Identify which cell holds the provided text, then report its (x, y) central coordinate. 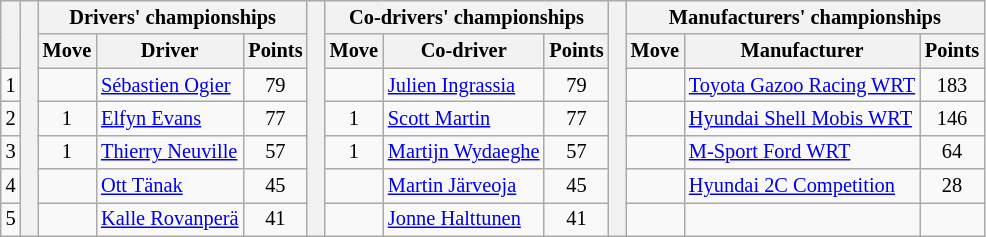
64 (952, 152)
Toyota Gazoo Racing WRT (802, 85)
Kalle Rovanperä (170, 219)
Co-driver (464, 51)
Co-drivers' championships (467, 17)
5 (11, 219)
Jonne Halttunen (464, 219)
Thierry Neuville (170, 152)
2 (11, 118)
Drivers' championships (173, 17)
Elfyn Evans (170, 118)
3 (11, 152)
Driver (170, 51)
146 (952, 118)
Ott Tänak (170, 186)
4 (11, 186)
Manufacturer (802, 51)
Scott Martin (464, 118)
Manufacturers' championships (805, 17)
Hyundai 2C Competition (802, 186)
Hyundai Shell Mobis WRT (802, 118)
Julien Ingrassia (464, 85)
183 (952, 85)
Sébastien Ogier (170, 85)
Martijn Wydaeghe (464, 152)
28 (952, 186)
M-Sport Ford WRT (802, 152)
Martin Järveoja (464, 186)
